For the text-containing cell, return its midpoint in (X, Y) coordinate format. 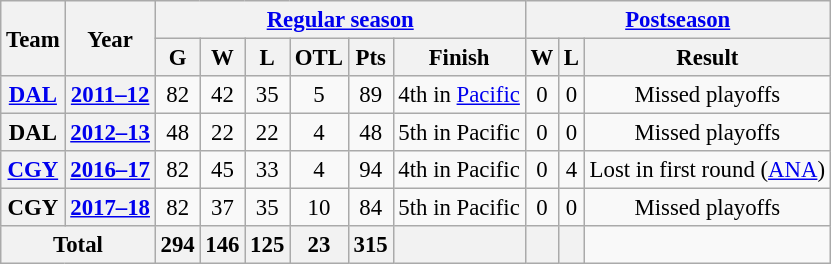
Regular season (340, 20)
Year (110, 38)
G (178, 58)
Finish (459, 58)
37 (222, 208)
125 (268, 245)
2011–12 (110, 95)
45 (222, 170)
315 (370, 245)
5 (320, 95)
89 (370, 95)
23 (320, 245)
94 (370, 170)
2016–17 (110, 170)
Postseason (678, 20)
33 (268, 170)
Result (707, 58)
294 (178, 245)
Total (78, 245)
42 (222, 95)
84 (370, 208)
OTL (320, 58)
Pts (370, 58)
2012–13 (110, 133)
10 (320, 208)
Lost in first round (ANA) (707, 170)
2017–18 (110, 208)
146 (222, 245)
Team (33, 38)
